Capture the cell that displays the provided text and extract its [X, Y] central coordinate. 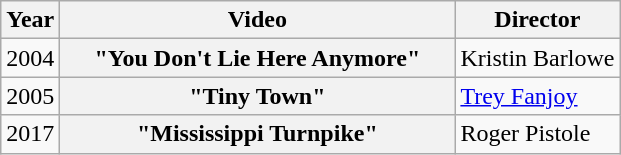
2017 [30, 134]
Trey Fanjoy [538, 96]
2004 [30, 58]
2005 [30, 96]
Kristin Barlowe [538, 58]
"Tiny Town" [258, 96]
Roger Pistole [538, 134]
Director [538, 20]
"Mississippi Turnpike" [258, 134]
"You Don't Lie Here Anymore" [258, 58]
Year [30, 20]
Video [258, 20]
